Locate the cell with the specified text and output its (X, Y) center coordinate. 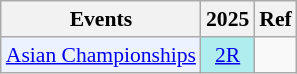
2025 (228, 19)
Ref (275, 19)
Asian Championships (101, 55)
Events (101, 19)
2R (228, 55)
